Provide the (x, y) coordinate of the cell's center where the given text is located.  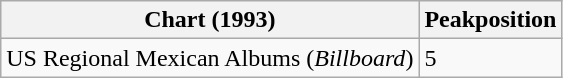
US Regional Mexican Albums (Billboard) (210, 58)
Chart (1993) (210, 20)
Peakposition (490, 20)
5 (490, 58)
